Provide the (X, Y) coordinate of the cell's center where the given text is located.  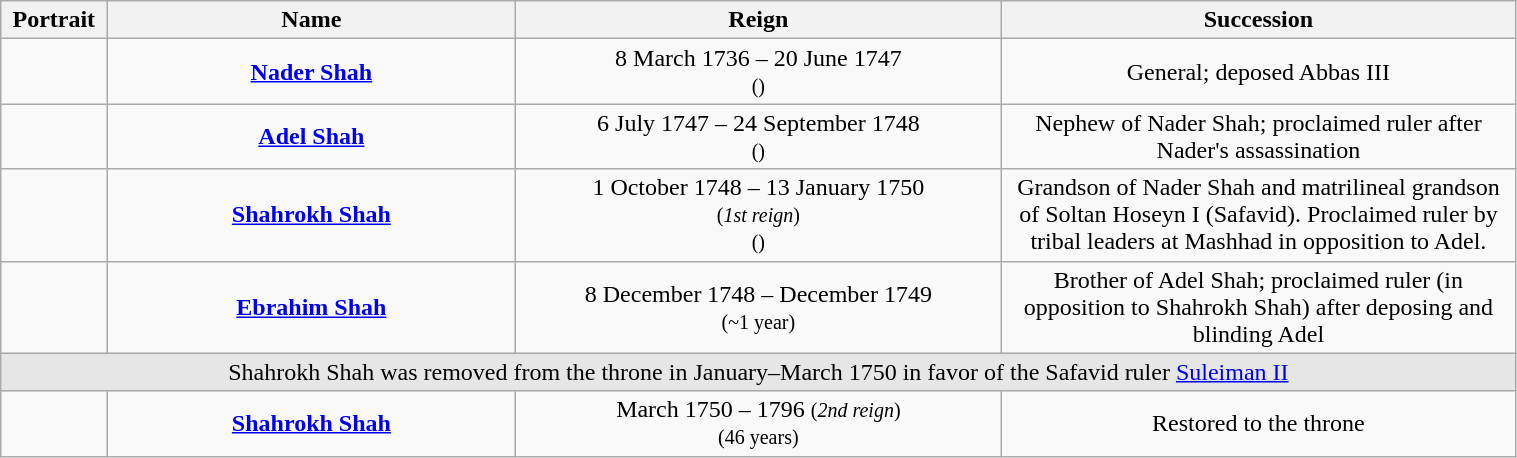
Brother of Adel Shah; proclaimed ruler (in opposition to Shahrokh Shah) after deposing and blinding Adel (1258, 307)
Name (312, 20)
March 1750 – 1796 (2nd reign)(46 years) (758, 424)
Shahrokh Shah was removed from the throne in January–March 1750 in favor of the Safavid ruler Suleiman II (758, 372)
8 March 1736 – 20 June 1747() (758, 72)
6 July 1747 – 24 September 1748() (758, 136)
Grandson of Nader Shah and matrilineal grandson of Soltan Hoseyn I (Safavid). Proclaimed ruler by tribal leaders at Mashhad in opposition to Adel. (1258, 215)
Nader Shah (312, 72)
Succession (1258, 20)
Adel Shah (312, 136)
1 October 1748 – 13 January 1750(1st reign)() (758, 215)
Portrait (54, 20)
General; deposed Abbas III (1258, 72)
Nephew of Nader Shah; proclaimed ruler after Nader's assassination (1258, 136)
Restored to the throne (1258, 424)
8 December 1748 – December 1749(~1 year) (758, 307)
Ebrahim Shah (312, 307)
Reign (758, 20)
